Return the (X, Y) coordinate for the center point of the cell that contains the specified text.  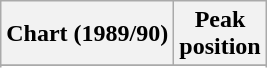
Peakposition (220, 34)
Chart (1989/90) (88, 34)
